Determine the (X, Y) coordinate at the center of the cell enclosing the given text.  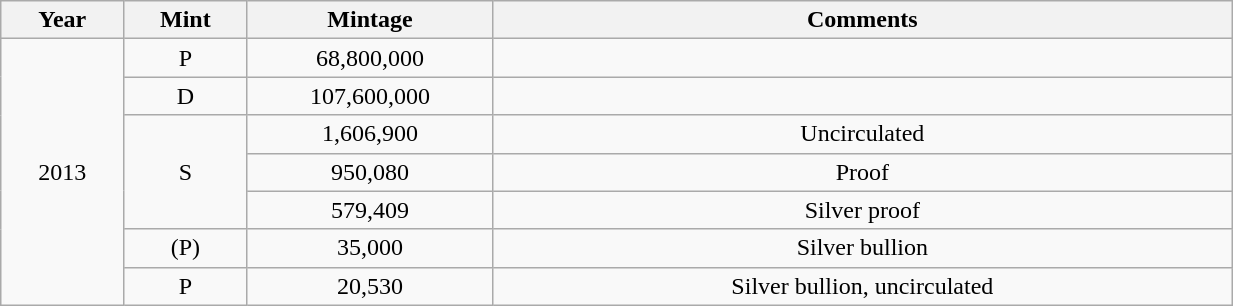
Silver bullion, uncirculated (862, 286)
Proof (862, 172)
950,080 (370, 172)
1,606,900 (370, 134)
Silver bullion (862, 248)
2013 (62, 172)
Year (62, 20)
107,600,000 (370, 96)
(P) (186, 248)
68,800,000 (370, 58)
D (186, 96)
579,409 (370, 210)
35,000 (370, 248)
S (186, 172)
Mintage (370, 20)
Uncirculated (862, 134)
Mint (186, 20)
Comments (862, 20)
20,530 (370, 286)
Silver proof (862, 210)
